Find where the given text appears and provide that cell's center as (X, Y) coordinate. 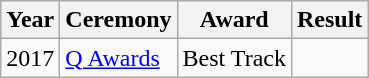
2017 (30, 58)
Ceremony (118, 20)
Best Track (234, 58)
Q Awards (118, 58)
Award (234, 20)
Year (30, 20)
Result (329, 20)
